Return the [X, Y] coordinate for the center point of the cell that contains the specified text.  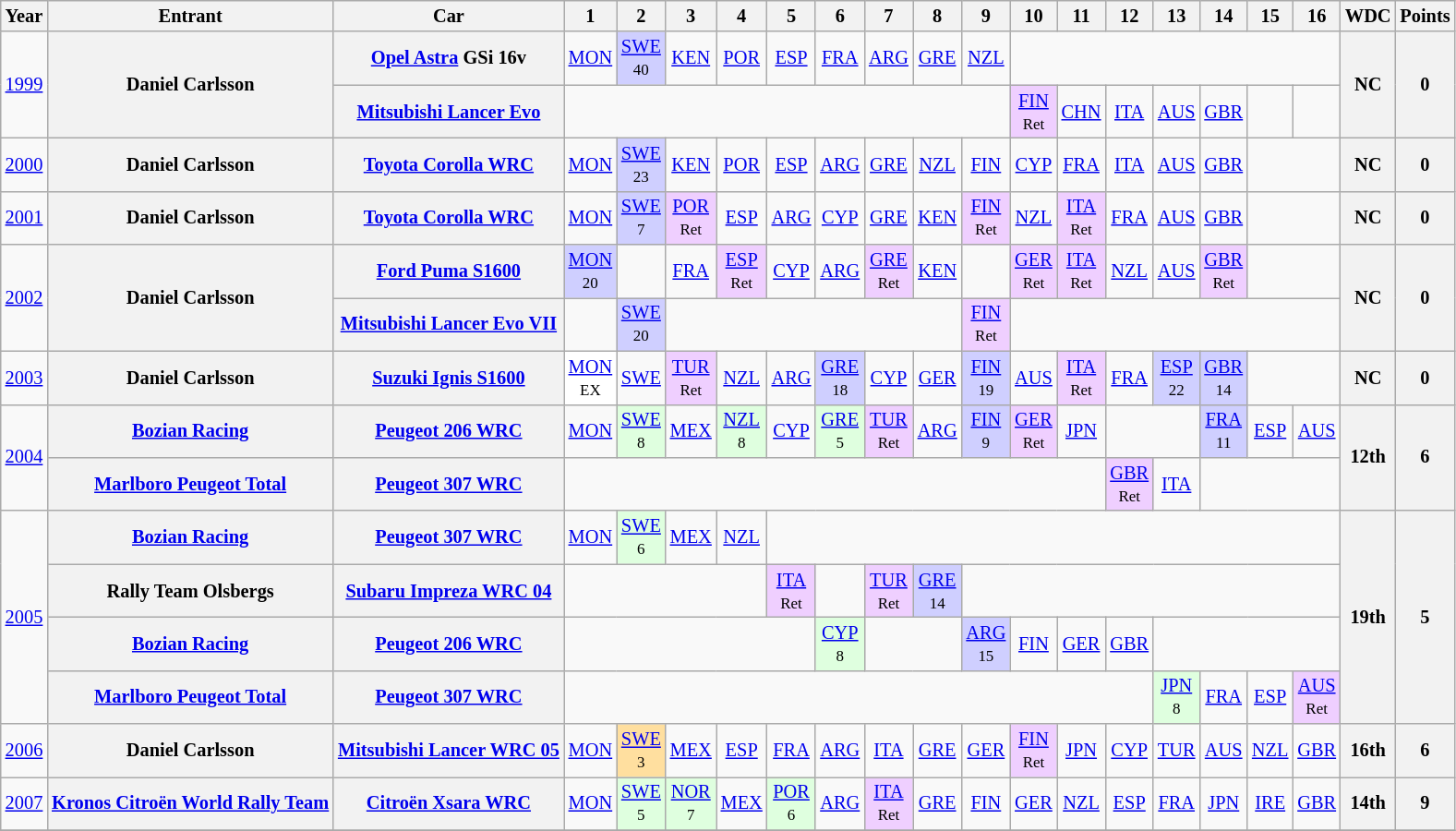
SWE8 [641, 431]
2 [641, 16]
GRE5 [840, 431]
13 [1176, 16]
SWE5 [641, 803]
ESPRet [742, 271]
Ford Puma S1600 [449, 271]
SWE3 [641, 751]
Rally Team Olsbergs [190, 591]
MONEX [591, 378]
7 [888, 16]
Mitsubishi Lancer Evo VII [449, 324]
16th [1368, 751]
Citroën Xsara WRC [449, 803]
2002 [24, 297]
NZL8 [742, 431]
SWE7 [641, 218]
Mitsubishi Lancer Evo [449, 112]
2001 [24, 218]
10 [1033, 16]
GBR14 [1223, 378]
Points [1425, 16]
TUR [1176, 751]
2005 [24, 617]
NOR7 [691, 803]
FIN19 [986, 378]
Mitsubishi Lancer WRC 05 [449, 751]
JPN8 [1176, 697]
POR6 [792, 803]
SWE40 [641, 58]
3 [691, 16]
15 [1270, 16]
4 [742, 16]
CYP8 [840, 644]
Entrant [190, 16]
Year [24, 16]
GRERet [888, 271]
2003 [24, 378]
FRA11 [1223, 431]
SWE [641, 378]
14 [1223, 16]
WDC [1368, 16]
11 [1082, 16]
14th [1368, 803]
2006 [24, 751]
16 [1317, 16]
Subaru Impreza WRC 04 [449, 591]
2007 [24, 803]
12th [1368, 458]
2000 [24, 164]
AUSRet [1317, 697]
Kronos Citroën World Rally Team [190, 803]
FIN9 [986, 431]
SWE20 [641, 324]
PORRet [691, 218]
ESP22 [1176, 378]
Suzuki Ignis S1600 [449, 378]
1 [591, 16]
1999 [24, 85]
SWE23 [641, 164]
CHN [1082, 112]
GRE18 [840, 378]
8 [938, 16]
GRE14 [938, 591]
Car [449, 16]
IRE [1270, 803]
12 [1129, 16]
19th [1368, 617]
SWE6 [641, 537]
MON20 [591, 271]
2004 [24, 458]
ARG15 [986, 644]
Opel Astra GSi 16v [449, 58]
